Scan for the cell matching the given text and deliver its (X, Y) coordinate at center. 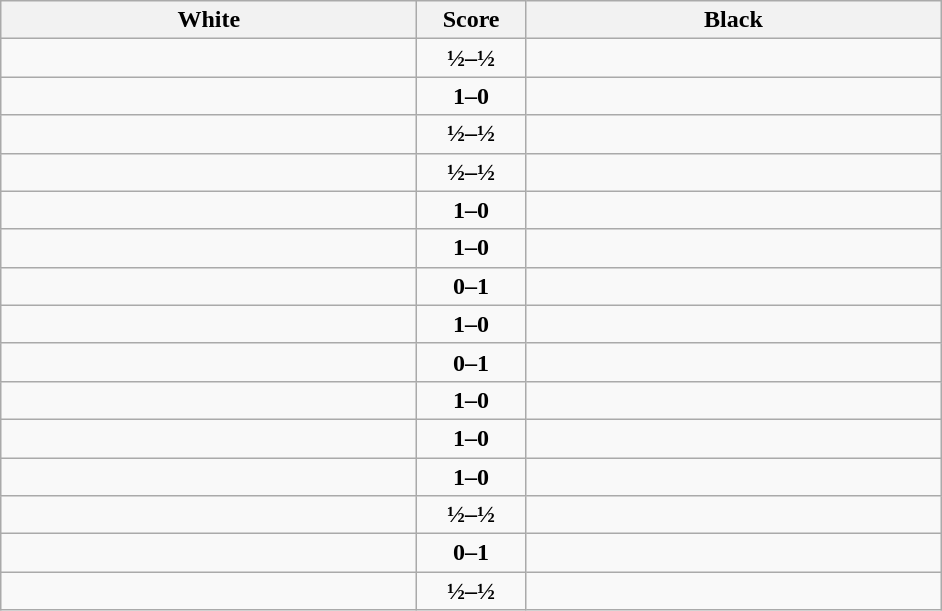
White (209, 20)
Black (733, 20)
Score (472, 20)
